Find where the given text appears and provide that cell's center as (X, Y) coordinate. 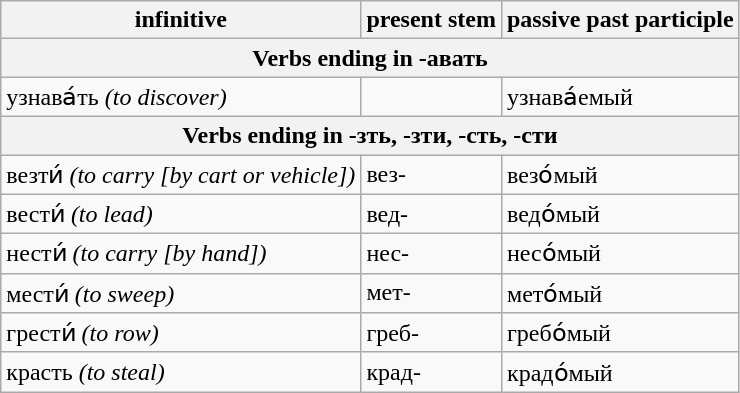
мести́ (to sweep) (181, 293)
крадо́мый (620, 372)
мет- (432, 293)
красть (to steal) (181, 372)
вести́ (to lead) (181, 214)
гребо́мый (620, 333)
passive past participle (620, 20)
infinitive (181, 20)
узнава́ть (to discover) (181, 97)
нести́ (to carry [by hand]) (181, 254)
Verbs ending in -авать (370, 58)
везти́ (to carry [by cart or vehicle]) (181, 174)
грести́ (to row) (181, 333)
ведо́мый (620, 214)
нес- (432, 254)
везо́мый (620, 174)
мето́мый (620, 293)
Verbs ending in -зть, -зти, -сть, -сти (370, 135)
вез- (432, 174)
крад- (432, 372)
греб- (432, 333)
present stem (432, 20)
вед- (432, 214)
узнава́емый (620, 97)
несо́мый (620, 254)
